Return [X, Y] of the center of cell containing provided text 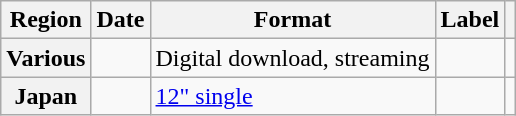
Digital download, streaming [292, 58]
Region [46, 20]
Format [292, 20]
Various [46, 58]
12" single [292, 96]
Date [120, 20]
Japan [46, 96]
Label [470, 20]
